Output the (x, y) coordinate of the center of the cell containing the given text.  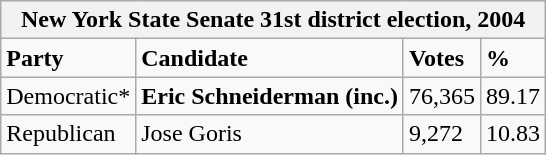
Republican (68, 134)
Eric Schneiderman (inc.) (270, 96)
Party (68, 58)
89.17 (514, 96)
New York State Senate 31st district election, 2004 (274, 20)
Democratic* (68, 96)
10.83 (514, 134)
9,272 (442, 134)
Candidate (270, 58)
% (514, 58)
Jose Goris (270, 134)
Votes (442, 58)
76,365 (442, 96)
